Return the (x, y) coordinate for the center point of the cell that contains the specified text.  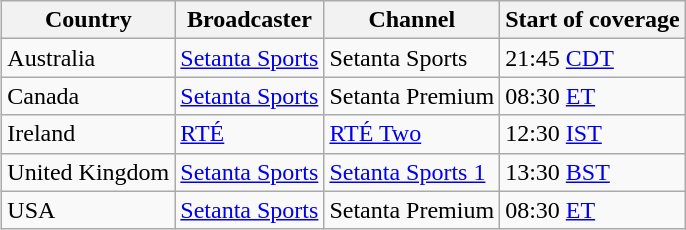
RTÉ Two (412, 134)
Channel (412, 20)
United Kingdom (88, 172)
Ireland (88, 134)
Canada (88, 96)
Australia (88, 58)
RTÉ (250, 134)
USA (88, 210)
21:45 CDT (593, 58)
Start of coverage (593, 20)
Broadcaster (250, 20)
13:30 BST (593, 172)
Country (88, 20)
12:30 IST (593, 134)
Setanta Sports 1 (412, 172)
